Identify which cell holds the provided text, then report its (x, y) central coordinate. 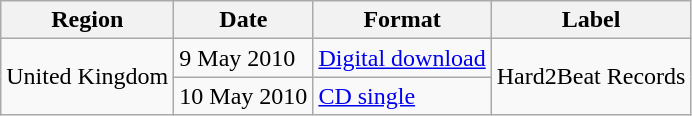
Label (591, 20)
Date (244, 20)
CD single (402, 96)
Format (402, 20)
Digital download (402, 58)
United Kingdom (88, 77)
10 May 2010 (244, 96)
Hard2Beat Records (591, 77)
Region (88, 20)
9 May 2010 (244, 58)
